Extract the (x, y) coordinate from the center of the cell holding the provided text.  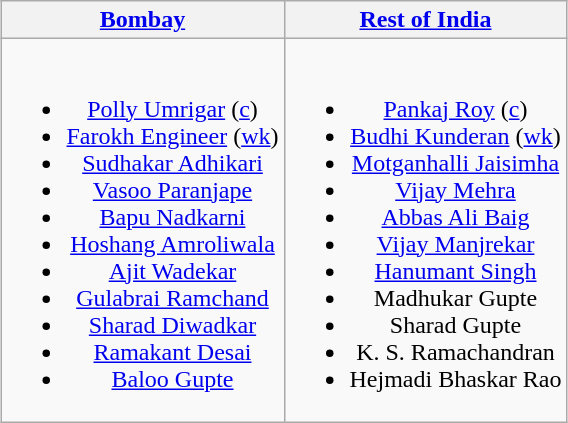
Bombay (142, 20)
Rest of India (426, 20)
